Return the [X, Y] coordinate for the center point of the cell that contains the specified text.  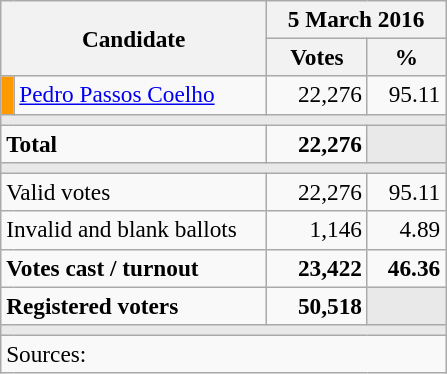
Invalid and blank ballots [134, 230]
50,518 [318, 305]
Votes cast / turnout [134, 268]
Pedro Passos Coelho [140, 95]
Valid votes [134, 192]
Votes [318, 57]
% [406, 57]
23,422 [318, 268]
Candidate [134, 38]
Registered voters [134, 305]
1,146 [318, 230]
46.36 [406, 268]
Sources: [224, 354]
5 March 2016 [356, 19]
4.89 [406, 230]
Total [134, 143]
